Identify which cell holds the provided text, then report its [X, Y] central coordinate. 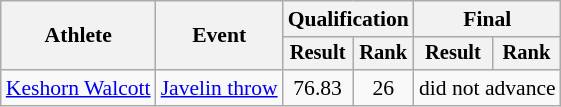
Javelin throw [220, 88]
did not advance [488, 88]
Athlete [78, 36]
26 [384, 88]
Final [488, 19]
Qualification [348, 19]
Event [220, 36]
76.83 [318, 88]
Keshorn Walcott [78, 88]
